Capture the cell that displays the provided text and extract its [X, Y] central coordinate. 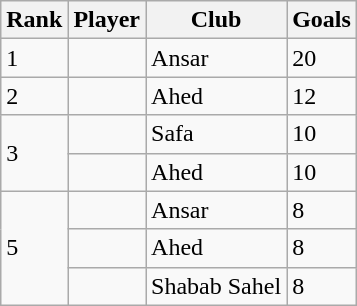
Rank [34, 20]
Goals [322, 20]
Shabab Sahel [216, 286]
Player [107, 20]
Club [216, 20]
Safa [216, 134]
5 [34, 248]
20 [322, 58]
12 [322, 96]
2 [34, 96]
1 [34, 58]
3 [34, 153]
